Return [x, y] of the center of cell containing provided text 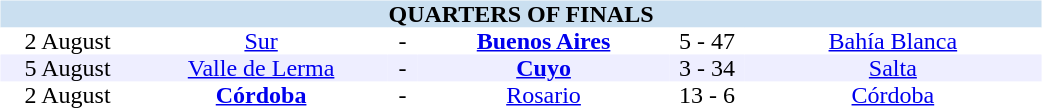
Buenos Aires [544, 42]
Valle de Lerma [262, 68]
Bahía Blanca [892, 42]
3 - 34 [707, 68]
13 - 6 [707, 96]
Rosario [544, 96]
Salta [892, 68]
Sur [262, 42]
Cuyo [544, 68]
QUARTERS OF FINALS [520, 14]
5 - 47 [707, 42]
5 August [67, 68]
